Detect which cell encompasses the target text, then output its [X, Y] center coordinate. 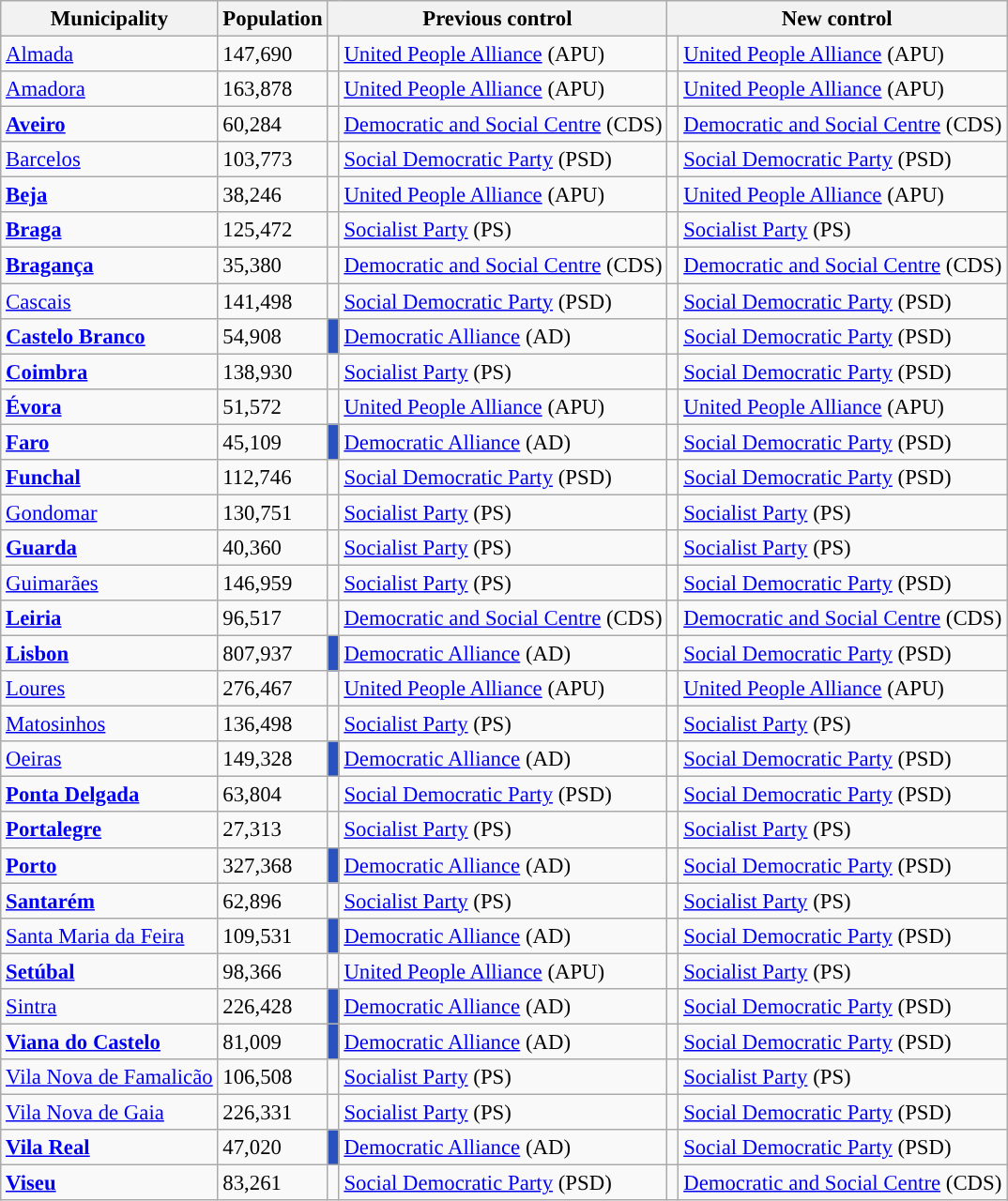
98,366 [272, 971]
Sintra [109, 1007]
Ponta Delgada [109, 795]
146,959 [272, 583]
106,508 [272, 1077]
63,804 [272, 795]
Santarém [109, 901]
Population [272, 19]
Braga [109, 230]
New control [837, 19]
Leiria [109, 618]
Aveiro [109, 125]
54,908 [272, 336]
40,360 [272, 548]
47,020 [272, 1148]
Vila Nova de Famalicão [109, 1077]
Almada [109, 54]
Barcelos [109, 160]
Matosinhos [109, 724]
125,472 [272, 230]
96,517 [272, 618]
807,937 [272, 654]
Castelo Branco [109, 336]
Gondomar [109, 512]
103,773 [272, 160]
51,572 [272, 406]
Cascais [109, 301]
Oeiras [109, 759]
136,498 [272, 724]
327,368 [272, 865]
Vila Real [109, 1148]
45,109 [272, 442]
Lisbon [109, 654]
81,009 [272, 1041]
Beja [109, 195]
Santa Maria da Feira [109, 935]
Portalegre [109, 830]
Guimarães [109, 583]
Évora [109, 406]
83,261 [272, 1183]
112,746 [272, 478]
35,380 [272, 266]
Faro [109, 442]
Guarda [109, 548]
Municipality [109, 19]
141,498 [272, 301]
38,246 [272, 195]
Viana do Castelo [109, 1041]
226,331 [272, 1112]
Porto [109, 865]
138,930 [272, 372]
Vila Nova de Gaia [109, 1112]
130,751 [272, 512]
226,428 [272, 1007]
276,467 [272, 689]
27,313 [272, 830]
60,284 [272, 125]
147,690 [272, 54]
163,878 [272, 89]
Amadora [109, 89]
Previous control [497, 19]
62,896 [272, 901]
Loures [109, 689]
Setúbal [109, 971]
Coimbra [109, 372]
Funchal [109, 478]
149,328 [272, 759]
109,531 [272, 935]
Bragança [109, 266]
Viseu [109, 1183]
